Detect which cell encompasses the target text, then output its [x, y] center coordinate. 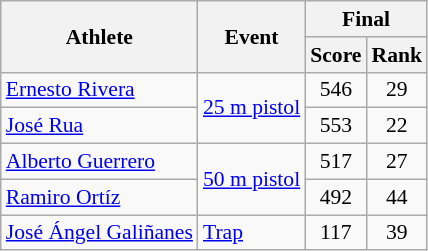
Rank [396, 55]
Athlete [100, 36]
117 [336, 233]
22 [396, 126]
29 [396, 90]
José Ángel Galiñanes [100, 233]
517 [336, 162]
Ramiro Ortíz [100, 197]
Final [366, 19]
39 [396, 233]
553 [336, 126]
Alberto Guerrero [100, 162]
José Rua [100, 126]
Trap [252, 233]
25 m pistol [252, 108]
492 [336, 197]
Event [252, 36]
Ernesto Rivera [100, 90]
50 m pistol [252, 180]
27 [396, 162]
44 [396, 197]
546 [336, 90]
Score [336, 55]
